Return the (x, y) coordinate for the center point of the cell that contains the specified text.  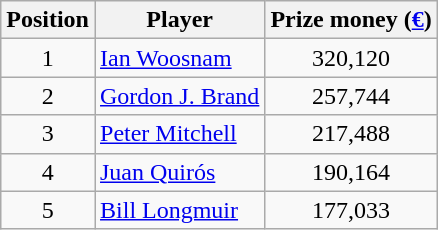
217,488 (351, 134)
2 (48, 96)
Position (48, 20)
Peter Mitchell (179, 134)
320,120 (351, 58)
190,164 (351, 172)
3 (48, 134)
257,744 (351, 96)
5 (48, 210)
Juan Quirós (179, 172)
Prize money (€) (351, 20)
177,033 (351, 210)
Gordon J. Brand (179, 96)
Player (179, 20)
4 (48, 172)
Bill Longmuir (179, 210)
Ian Woosnam (179, 58)
1 (48, 58)
